Scan for the cell matching the given text and deliver its [X, Y] coordinate at center. 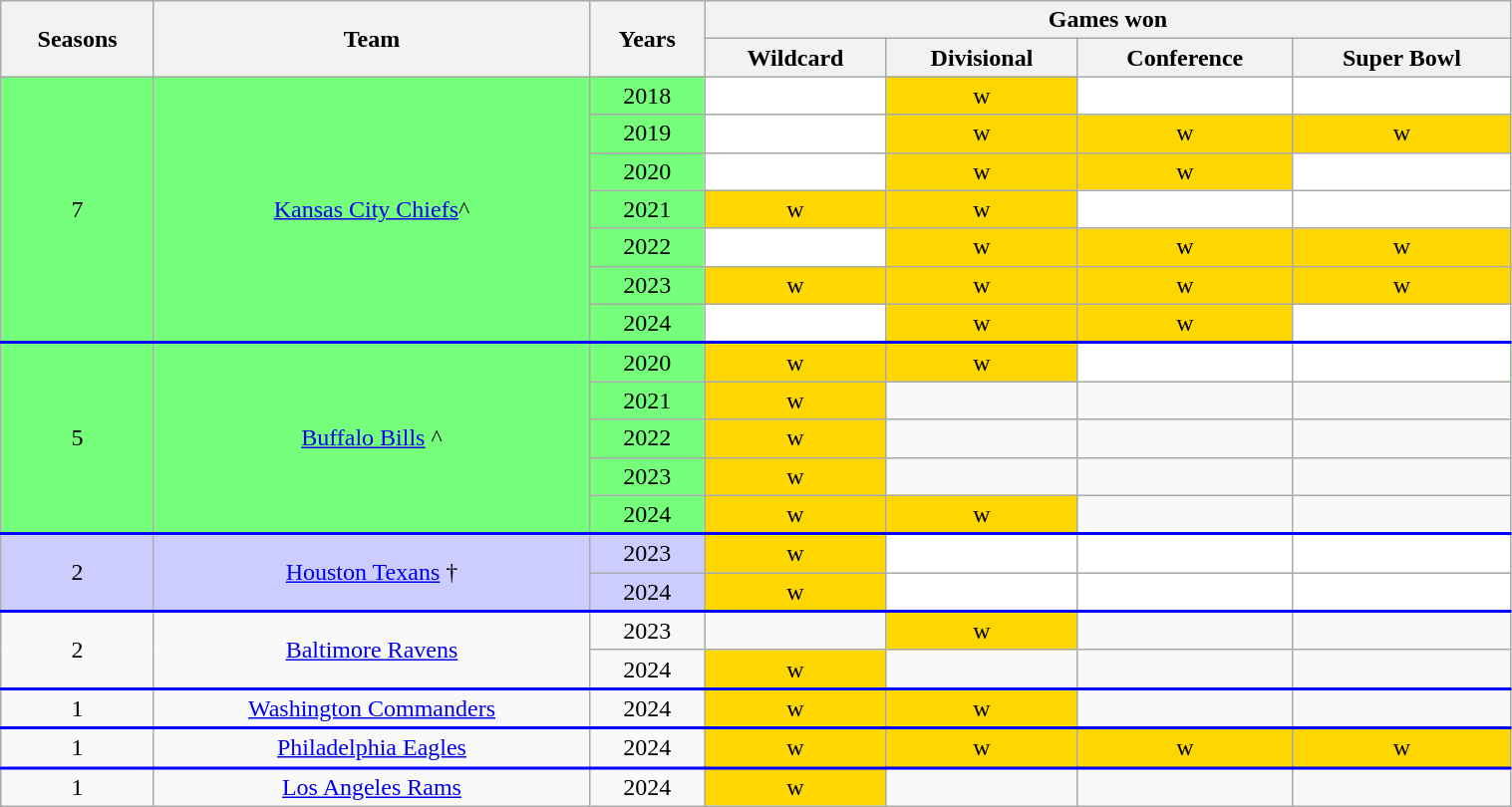
Houston Texans † [371, 573]
Divisional [982, 58]
Kansas City Chiefs^ [371, 209]
Baltimore Ravens [371, 651]
Games won [1108, 20]
Buffalo Bills ^ [371, 438]
Super Bowl [1401, 58]
2018 [648, 96]
Washington Commanders [371, 708]
7 [78, 209]
5 [78, 438]
Los Angeles Rams [371, 787]
Seasons [78, 39]
Philadelphia Eagles [371, 748]
2019 [648, 134]
Years [648, 39]
Team [371, 39]
Conference [1185, 58]
Wildcard [795, 58]
